Detect which cell encompasses the target text, then output its [x, y] center coordinate. 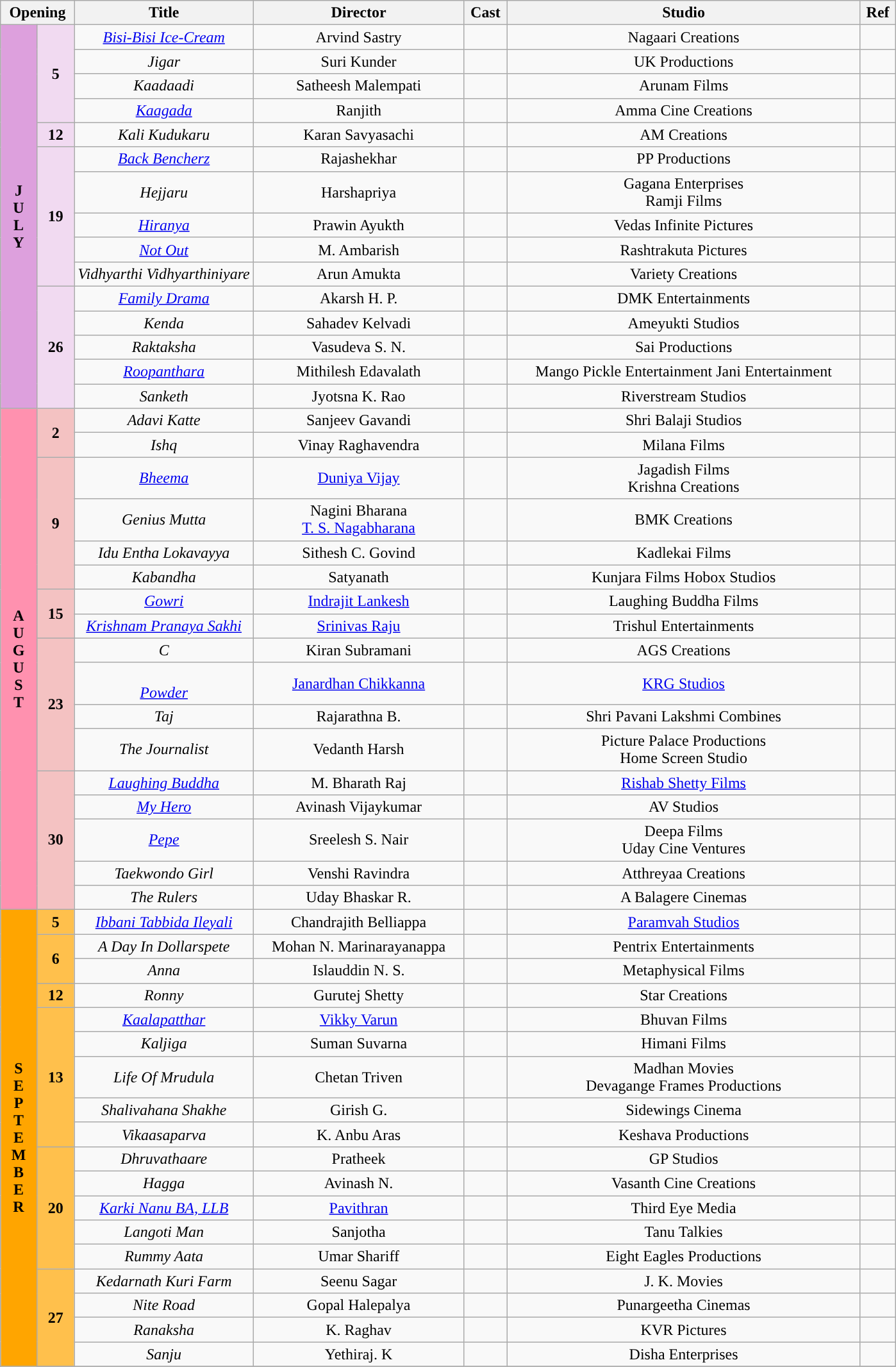
KRG Studios [683, 683]
Suman Suvarna [359, 1044]
BMK Creations [683, 519]
Satheesh Malempati [359, 86]
Satyanath [359, 577]
Title [164, 13]
Vikaasaparva [164, 1134]
Milana Films [683, 445]
Islauddin N. S. [359, 971]
Janardhan Chikkanna [359, 683]
Punargeetha Cinemas [683, 1305]
Ishq [164, 445]
Karan Savyasachi [359, 135]
SEPTEMBER [19, 1138]
Arvind Sastry [359, 37]
Taekwondo Girl [164, 873]
Sahadev Kelvadi [359, 323]
Sidewings Cinema [683, 1110]
Himani Films [683, 1044]
C [164, 650]
Girish G. [359, 1110]
Kali Kudukaru [164, 135]
KVR Pictures [683, 1330]
20 [55, 1207]
Gurutej Shetty [359, 995]
Deepa FilmsUday Cine Ventures [683, 840]
Jagadish FilmsKrishna Creations [683, 478]
Riverstream Studios [683, 396]
K. Raghav [359, 1330]
Jigar [164, 62]
Kaadaadi [164, 86]
Chandrajith Belliappa [359, 922]
Family Drama [164, 298]
Ronny [164, 995]
Nagini BharanaT. S. Nagabharana [359, 519]
Hejjaru [164, 192]
Duniya Vijay [359, 478]
M. Bharath Raj [359, 783]
Ranaksha [164, 1330]
Vedanth Harsh [359, 749]
Sai Productions [683, 348]
Indrajit Lankesh [359, 601]
Prawin Ayukth [359, 225]
AM Creations [683, 135]
DMK Entertainments [683, 298]
Shri Pavani Lakshmi Combines [683, 716]
K. Anbu Aras [359, 1134]
JULY [19, 217]
Rishab Shetty Films [683, 783]
Mohan N. Marinarayanappa [359, 946]
Pentrix Entertainments [683, 946]
Life Of Mrudula [164, 1077]
Laughing Buddha [164, 783]
Pepe [164, 840]
Ibbani Tabbida Ileyali [164, 922]
Rummy Aata [164, 1257]
Mithilesh Edavalath [359, 372]
Jyotsna K. Rao [359, 396]
UK Productions [683, 62]
Nagaari Creations [683, 37]
Metaphysical Films [683, 971]
Gowri [164, 601]
M. Ambarish [359, 249]
Shalivahana Shakhe [164, 1110]
Tanu Talkies [683, 1232]
Vikky Varun [359, 1019]
Harshapriya [359, 192]
Atthreyaa Creations [683, 873]
Variety Creations [683, 274]
Powder [164, 683]
Arun Amukta [359, 274]
AV Studios [683, 807]
Langoti Man [164, 1232]
Avinash N. [359, 1183]
Idu Entha Lokavayya [164, 553]
Kaagada [164, 110]
Vinay Raghavendra [359, 445]
Roopanthara [164, 372]
The Rulers [164, 898]
Hiranya [164, 225]
A Day In Dollarspete [164, 946]
Trishul Entertainments [683, 626]
A Balagere Cinemas [683, 898]
Mango Pickle Entertainment Jani Entertainment [683, 372]
Sanjotha [359, 1232]
J. K. Movies [683, 1281]
Avinash Vijaykumar [359, 807]
Karki Nanu BA, LLB [164, 1207]
30 [55, 840]
6 [55, 959]
27 [55, 1318]
Dhruvathaare [164, 1159]
Pavithran [359, 1207]
Kabandha [164, 577]
Ref [878, 13]
AGS Creations [683, 650]
Adavi Katte [164, 421]
Rajashekhar [359, 159]
Vasudeva S. N. [359, 348]
Keshava Productions [683, 1134]
Kadlekai Films [683, 553]
Opening [37, 13]
Genius Mutta [164, 519]
Sanketh [164, 396]
Eight Eagles Productions [683, 1257]
My Hero [164, 807]
Bheema [164, 478]
Kiran Subramani [359, 650]
Paramvah Studios [683, 922]
Sithesh C. Govind [359, 553]
Kaalapatthar [164, 1019]
Nite Road [164, 1305]
Gagana Enterprises Ramji Films [683, 192]
Raktaksha [164, 348]
Srinivas Raju [359, 626]
Not Out [164, 249]
Shri Balaji Studios [683, 421]
2 [55, 433]
AUGUST [19, 659]
Hagga [164, 1183]
Ameyukti Studios [683, 323]
15 [55, 614]
Vedas Infinite Pictures [683, 225]
Kaljiga [164, 1044]
Anna [164, 971]
Bisi-Bisi Ice-Cream [164, 37]
Venshi Ravindra [359, 873]
Vidhyarthi Vidhyarthiniyare [164, 274]
Akarsh H. P. [359, 298]
Cast [486, 13]
Krishnam Pranaya Sakhi [164, 626]
Amma Cine Creations [683, 110]
Rajarathna B. [359, 716]
Rashtrakuta Pictures [683, 249]
Vasanth Cine Creations [683, 1183]
Disha Enterprises [683, 1354]
Laughing Buddha Films [683, 601]
Suri Kunder [359, 62]
Seenu Sagar [359, 1281]
Studio [683, 13]
Third Eye Media [683, 1207]
Bhuvan Films [683, 1019]
26 [55, 347]
Gopal Halepalya [359, 1305]
Arunam Films [683, 86]
9 [55, 523]
Chetan Triven [359, 1077]
The Journalist [164, 749]
Sanjeev Gavandi [359, 421]
Kenda [164, 323]
13 [55, 1077]
23 [55, 704]
Kunjara Films Hobox Studios [683, 577]
PP Productions [683, 159]
Ranjith [359, 110]
GP Studios [683, 1159]
19 [55, 217]
Picture Palace ProductionsHome Screen Studio [683, 749]
Taj [164, 716]
Madhan MoviesDevagange Frames Productions [683, 1077]
Sanju [164, 1354]
Sreelesh S. Nair [359, 840]
Yethiraj. K [359, 1354]
Umar Shariff [359, 1257]
Back Bencherz [164, 159]
Star Creations [683, 995]
Uday Bhaskar R. [359, 898]
Pratheek [359, 1159]
Kedarnath Kuri Farm [164, 1281]
Director [359, 13]
